Capture the cell that displays the provided text and extract its [X, Y] central coordinate. 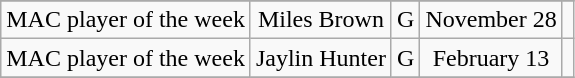
February 13 [491, 58]
Miles Brown [320, 20]
November 28 [491, 20]
Jaylin Hunter [320, 58]
